Extract the (x, y) coordinate from the center of the cell holding the provided text.  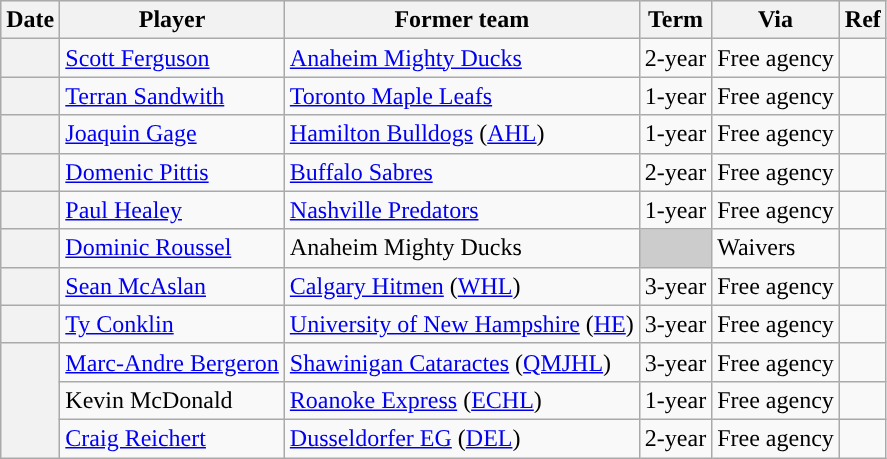
University of New Hampshire (HE) (462, 324)
Shawinigan Cataractes (QMJHL) (462, 362)
Domenic Pittis (172, 172)
Date (30, 20)
Term (675, 20)
Joaquin Gage (172, 134)
Dusseldorfer EG (DEL) (462, 438)
Sean McAslan (172, 286)
Paul Healey (172, 210)
Former team (462, 20)
Calgary Hitmen (WHL) (462, 286)
Scott Ferguson (172, 58)
Ty Conklin (172, 324)
Marc-Andre Bergeron (172, 362)
Kevin McDonald (172, 400)
Waivers (776, 248)
Buffalo Sabres (462, 172)
Via (776, 20)
Toronto Maple Leafs (462, 96)
Roanoke Express (ECHL) (462, 400)
Hamilton Bulldogs (AHL) (462, 134)
Player (172, 20)
Nashville Predators (462, 210)
Terran Sandwith (172, 96)
Ref (862, 20)
Craig Reichert (172, 438)
Dominic Roussel (172, 248)
